For the text-containing cell, return its midpoint in (x, y) coordinate format. 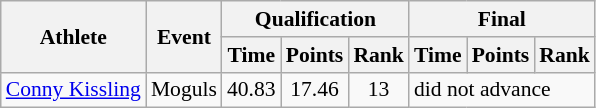
Event (184, 36)
Athlete (74, 36)
Qualification (316, 19)
Final (502, 19)
did not advance (502, 90)
Conny Kissling (74, 90)
13 (378, 90)
40.83 (252, 90)
17.46 (315, 90)
Moguls (184, 90)
